Return the [x, y] coordinate for the center point of the cell that contains the specified text.  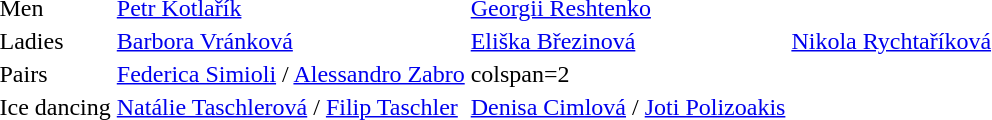
colspan=2 [628, 74]
Eliška Březinová [628, 41]
Barbora Vránková [290, 41]
Federica Simioli / Alessandro Zabro [290, 74]
